Identify which cell holds the provided text, then report its (x, y) central coordinate. 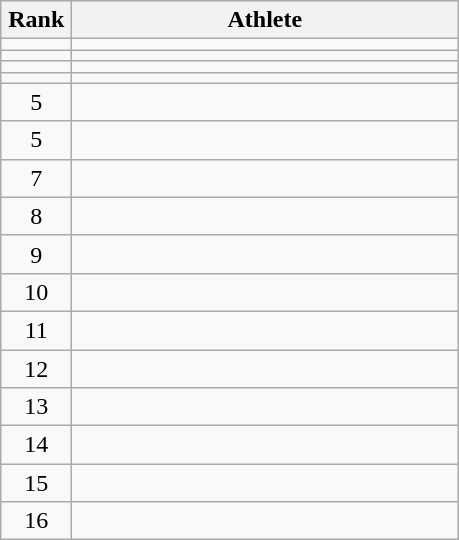
Athlete (265, 20)
15 (36, 483)
16 (36, 521)
9 (36, 254)
7 (36, 178)
11 (36, 330)
Rank (36, 20)
10 (36, 292)
8 (36, 216)
13 (36, 407)
12 (36, 369)
14 (36, 445)
